From the cell containing the given text, extract its center point as (x, y) coordinate. 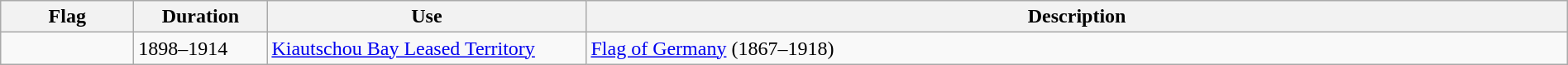
Description (1077, 17)
Use (427, 17)
Flag (68, 17)
Duration (200, 17)
Kiautschou Bay Leased Territory (427, 48)
Flag of Germany (1867–1918) (1077, 48)
1898–1914 (200, 48)
